Pinpoint the cell where the given text exists, returning its [X, Y] midpoint coordinate. 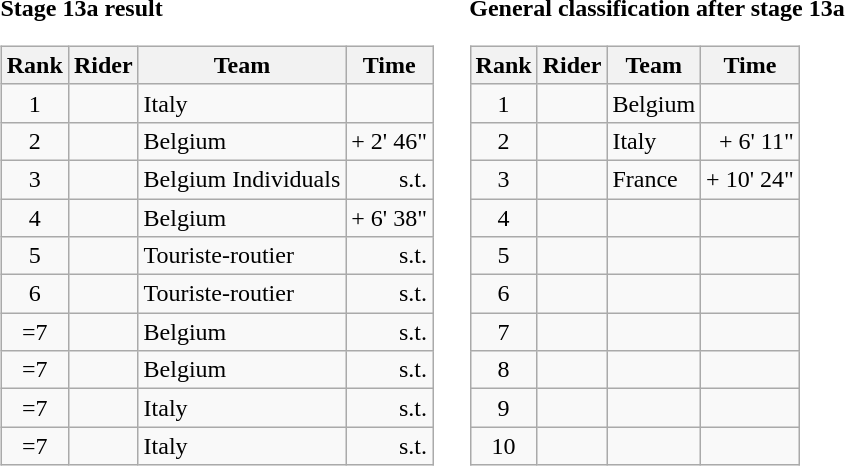
8 [504, 370]
+ 6' 38" [390, 217]
+ 6' 11" [750, 141]
+ 10' 24" [750, 179]
7 [504, 332]
Belgium Individuals [242, 179]
+ 2' 46" [390, 141]
9 [504, 408]
France [654, 179]
10 [504, 446]
